Provide the (X, Y) coordinate of the cell's center where the given text is located.  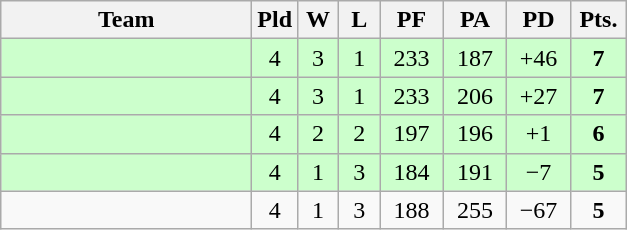
188 (412, 210)
PD (539, 20)
PA (475, 20)
L (360, 20)
+1 (539, 134)
−67 (539, 210)
184 (412, 172)
6 (598, 134)
PF (412, 20)
197 (412, 134)
Pld (275, 20)
191 (475, 172)
+46 (539, 58)
W (318, 20)
−7 (539, 172)
Pts. (598, 20)
206 (475, 96)
187 (475, 58)
+27 (539, 96)
Team (126, 20)
255 (475, 210)
196 (475, 134)
